Search for the cell housing the specified text and yield its (x, y) center coordinate. 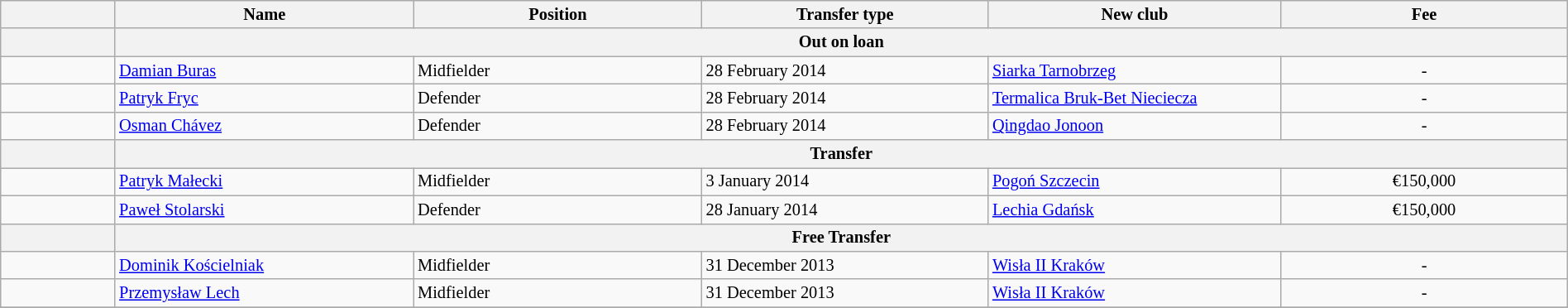
Lechia Gdańsk (1135, 209)
Termalica Bruk-Bet Nieciecza (1135, 98)
Dominik Kościelniak (265, 265)
Transfer (841, 154)
Patryk Małecki (265, 181)
Paweł Stolarski (265, 209)
Przemysław Lech (265, 293)
Out on loan (841, 42)
Position (557, 14)
Patryk Fryc (265, 98)
Qingdao Jonoon (1135, 126)
Pogoń Szczecin (1135, 181)
Siarka Tarnobrzeg (1135, 70)
Free Transfer (841, 238)
Osman Chávez (265, 126)
Fee (1424, 14)
Name (265, 14)
28 January 2014 (845, 209)
Transfer type (845, 14)
Damian Buras (265, 70)
3 January 2014 (845, 181)
New club (1135, 14)
